Output the (x, y) coordinate of the center of the cell containing the given text.  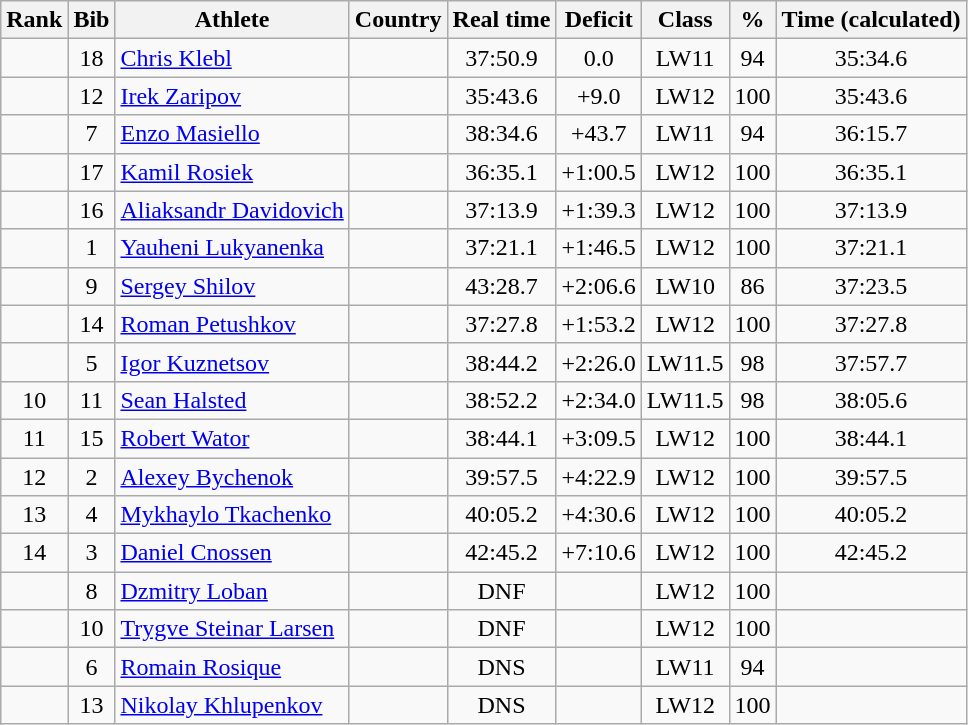
1 (92, 248)
Dzmitry Loban (232, 591)
5 (92, 362)
3 (92, 553)
Aliaksandr Davidovich (232, 210)
Real time (502, 20)
Irek Zaripov (232, 96)
4 (92, 515)
Country (398, 20)
Sergey Shilov (232, 286)
35:34.6 (871, 58)
Mykhaylo Tkachenko (232, 515)
Chris Klebl (232, 58)
9 (92, 286)
38:44.2 (502, 362)
Enzo Masiello (232, 134)
+2:26.0 (598, 362)
2 (92, 477)
Yauheni Lukyanenka (232, 248)
Sean Halsted (232, 400)
Trygve Steinar Larsen (232, 629)
Nikolay Khlupenkov (232, 705)
+9.0 (598, 96)
8 (92, 591)
+4:22.9 (598, 477)
Time (calculated) (871, 20)
37:57.7 (871, 362)
7 (92, 134)
+4:30.6 (598, 515)
Daniel Cnossen (232, 553)
Roman Petushkov (232, 324)
+2:34.0 (598, 400)
Robert Wator (232, 438)
38:05.6 (871, 400)
+1:53.2 (598, 324)
Igor Kuznetsov (232, 362)
Athlete (232, 20)
16 (92, 210)
+2:06.6 (598, 286)
0.0 (598, 58)
+3:09.5 (598, 438)
+7:10.6 (598, 553)
Alexey Bychenok (232, 477)
Kamil Rosiek (232, 172)
37:23.5 (871, 286)
36:15.7 (871, 134)
38:34.6 (502, 134)
+43.7 (598, 134)
17 (92, 172)
86 (752, 286)
LW10 (685, 286)
+1:46.5 (598, 248)
Rank (34, 20)
6 (92, 667)
Class (685, 20)
Deficit (598, 20)
38:52.2 (502, 400)
37:50.9 (502, 58)
Romain Rosique (232, 667)
% (752, 20)
Bib (92, 20)
+1:00.5 (598, 172)
15 (92, 438)
+1:39.3 (598, 210)
18 (92, 58)
43:28.7 (502, 286)
